For the text-containing cell, return its midpoint in (x, y) coordinate format. 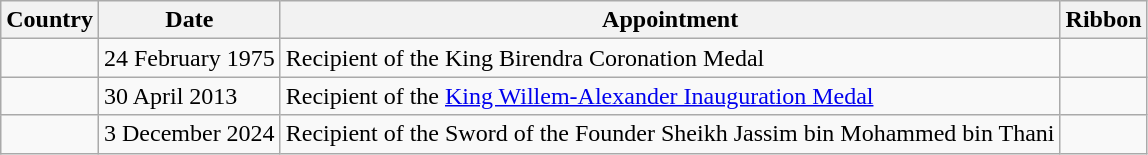
Recipient of the King Birendra Coronation Medal (670, 58)
3 December 2024 (189, 134)
Appointment (670, 20)
30 April 2013 (189, 96)
Recipient of the King Willem-Alexander Inauguration Medal (670, 96)
Recipient of the Sword of the Founder Sheikh Jassim bin Mohammed bin Thani (670, 134)
24 February 1975 (189, 58)
Ribbon (1104, 20)
Country (50, 20)
Date (189, 20)
